Pinpoint the cell where the given text exists, returning its [x, y] midpoint coordinate. 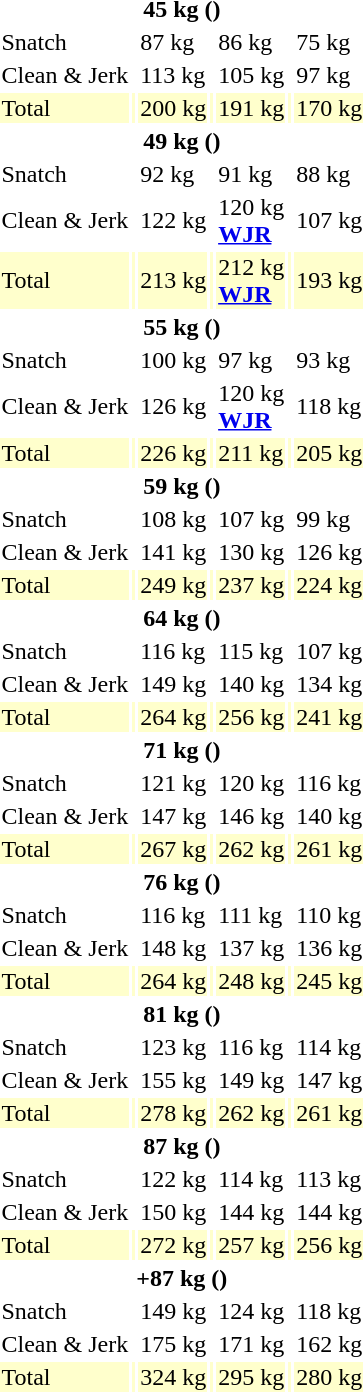
126 kg [174, 406]
130 kg [252, 552]
120 kg [252, 783]
150 kg [174, 1212]
213 kg [174, 280]
141 kg [174, 552]
100 kg [174, 360]
212 kgWJR [252, 280]
147 kg [174, 816]
115 kg [252, 651]
121 kg [174, 783]
257 kg [252, 1245]
249 kg [174, 585]
175 kg [174, 1344]
144 kg [252, 1212]
107 kg [252, 519]
248 kg [252, 981]
97 kg [252, 360]
191 kg [252, 108]
87 kg [174, 42]
211 kg [252, 453]
124 kg [252, 1311]
295 kg [252, 1377]
123 kg [174, 1047]
113 kg [174, 75]
226 kg [174, 453]
111 kg [252, 915]
91 kg [252, 174]
86 kg [252, 42]
278 kg [174, 1113]
105 kg [252, 75]
92 kg [174, 174]
267 kg [174, 849]
114 kg [252, 1179]
108 kg [174, 519]
200 kg [174, 108]
171 kg [252, 1344]
148 kg [174, 948]
140 kg [252, 684]
272 kg [174, 1245]
324 kg [174, 1377]
146 kg [252, 816]
237 kg [252, 585]
137 kg [252, 948]
256 kg [252, 717]
155 kg [174, 1080]
